Capture the cell that displays the provided text and extract its [x, y] central coordinate. 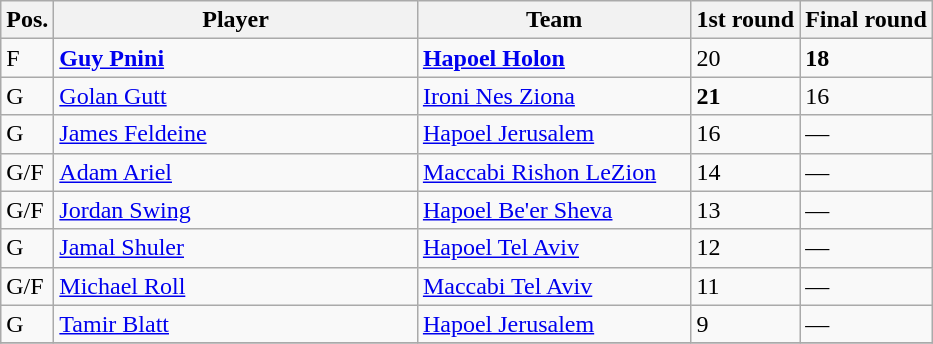
Hapoel Holon [554, 58]
Team [554, 20]
21 [746, 96]
1st round [746, 20]
Hapoel Be'er Sheva [554, 210]
13 [746, 210]
Hapoel Tel Aviv [554, 248]
Player [236, 20]
James Feldeine [236, 134]
Ironi Nes Ziona [554, 96]
Adam Ariel [236, 172]
Michael Roll [236, 286]
11 [746, 286]
9 [746, 324]
14 [746, 172]
18 [866, 58]
Tamir Blatt [236, 324]
Pos. [28, 20]
Jordan Swing [236, 210]
Maccabi Rishon LeZion [554, 172]
Golan Gutt [236, 96]
Guy Pnini [236, 58]
Maccabi Tel Aviv [554, 286]
F [28, 58]
Jamal Shuler [236, 248]
20 [746, 58]
Final round [866, 20]
12 [746, 248]
